Find where the given text appears and provide that cell's center as (x, y) coordinate. 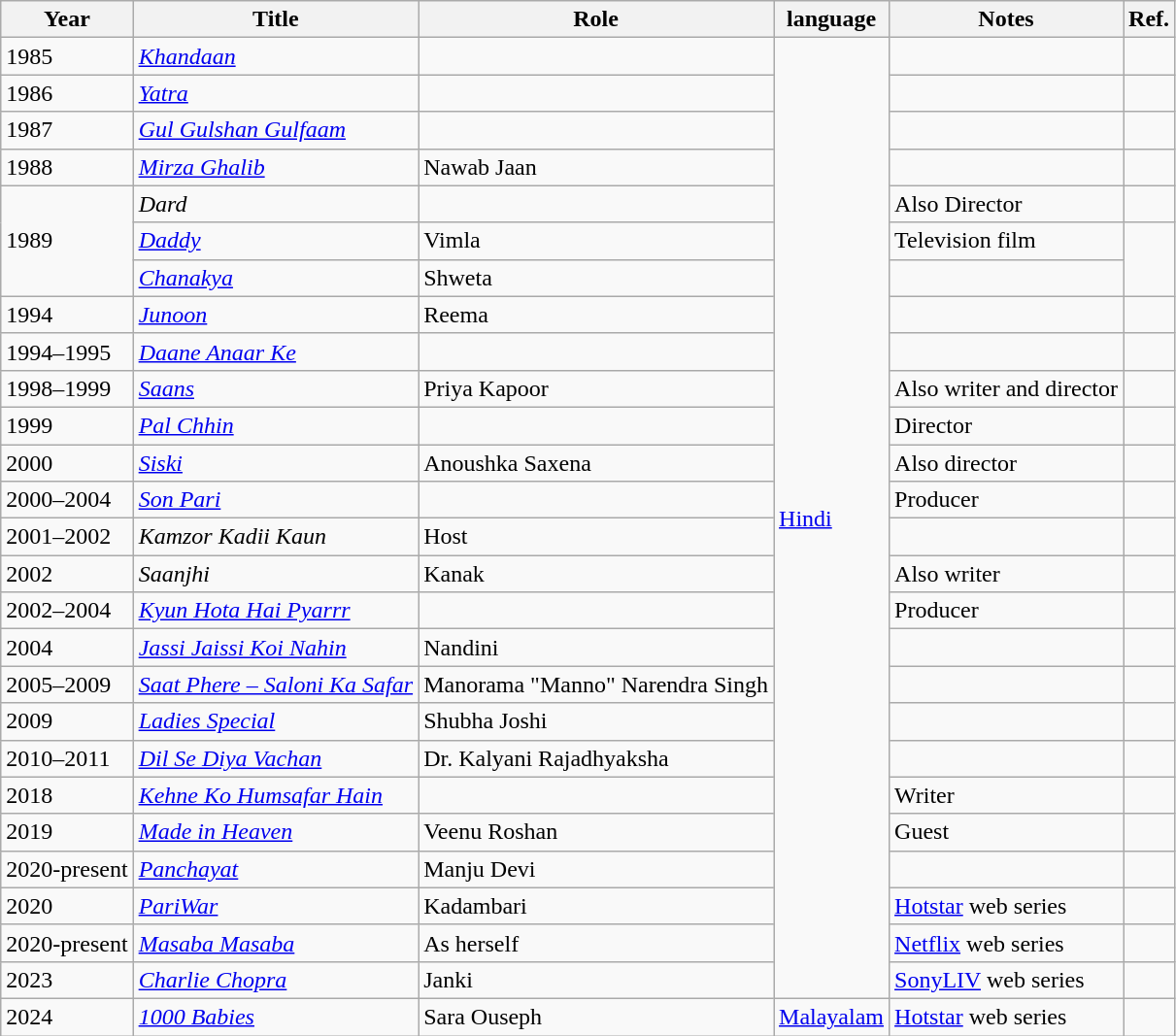
Pal Chhin (276, 425)
Shubha Joshi (596, 721)
Masaba Masaba (276, 943)
1986 (67, 93)
Jassi Jaissi Koi Nahin (276, 648)
2009 (67, 721)
Also writer (1006, 574)
Khandaan (276, 56)
Son Pari (276, 500)
Kanak (596, 574)
1987 (67, 130)
2004 (67, 648)
Notes (1006, 19)
Panchayat (276, 869)
Veenu Roshan (596, 832)
2024 (67, 1017)
Also writer and director (1006, 388)
Nandini (596, 648)
Writer (1006, 795)
Title (276, 19)
2000 (67, 463)
Dr. Kalyani Rajadhyaksha (596, 758)
Mirza Ghalib (276, 167)
2005–2009 (67, 685)
Anoushka Saxena (596, 463)
Kadambari (596, 906)
Chanakya (276, 278)
Priya Kapoor (596, 388)
Siski (276, 463)
2001–2002 (67, 537)
2018 (67, 795)
1000 Babies (276, 1017)
Daane Anaar Ke (276, 351)
1994–1995 (67, 351)
Vimla (596, 241)
Sara Ouseph (596, 1017)
2019 (67, 832)
1998–1999 (67, 388)
Junoon (276, 315)
SonyLIV web series (1006, 980)
Director (1006, 425)
Dil Se Diya Vachan (276, 758)
Hindi (831, 518)
2002–2004 (67, 611)
Gul Gulshan Gulfaam (276, 130)
Saanjhi (276, 574)
Made in Heaven (276, 832)
2000–2004 (67, 500)
1985 (67, 56)
language (831, 19)
Janki (596, 980)
Charlie Chopra (276, 980)
1989 (67, 241)
Daddy (276, 241)
2010–2011 (67, 758)
Guest (1006, 832)
Saans (276, 388)
Dard (276, 204)
Ref. (1150, 19)
Year (67, 19)
Also director (1006, 463)
Kamzor Kadii Kaun (276, 537)
Yatra (276, 93)
Also Director (1006, 204)
Nawab Jaan (596, 167)
2002 (67, 574)
Shweta (596, 278)
Malayalam (831, 1017)
2020 (67, 906)
Saat Phere – Saloni Ka Safar (276, 685)
Role (596, 19)
Kyun Hota Hai Pyarrr (276, 611)
PariWar (276, 906)
1994 (67, 315)
Host (596, 537)
Netflix web series (1006, 943)
1988 (67, 167)
1999 (67, 425)
As herself (596, 943)
Kehne Ko Humsafar Hain (276, 795)
2023 (67, 980)
Ladies Special (276, 721)
Reema (596, 315)
Manorama "Manno" Narendra Singh (596, 685)
Manju Devi (596, 869)
Television film (1006, 241)
